Return the (X, Y) coordinate for the center point of the cell that contains the specified text.  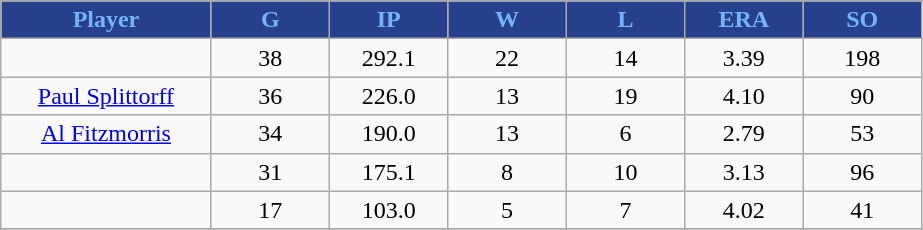
226.0 (389, 96)
W (507, 20)
7 (625, 210)
2.79 (744, 134)
53 (862, 134)
17 (270, 210)
5 (507, 210)
ERA (744, 20)
SO (862, 20)
22 (507, 58)
38 (270, 58)
10 (625, 172)
14 (625, 58)
Paul Splittorff (106, 96)
G (270, 20)
3.39 (744, 58)
96 (862, 172)
3.13 (744, 172)
175.1 (389, 172)
Al Fitzmorris (106, 134)
41 (862, 210)
31 (270, 172)
6 (625, 134)
190.0 (389, 134)
19 (625, 96)
L (625, 20)
36 (270, 96)
Player (106, 20)
103.0 (389, 210)
8 (507, 172)
90 (862, 96)
292.1 (389, 58)
4.10 (744, 96)
34 (270, 134)
IP (389, 20)
198 (862, 58)
4.02 (744, 210)
